Search for the cell housing the specified text and yield its (x, y) center coordinate. 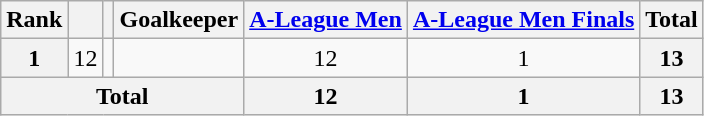
A-League Men Finals (523, 20)
Rank (34, 20)
Goalkeeper (179, 20)
A-League Men (326, 20)
